Capture the cell that displays the provided text and extract its (X, Y) central coordinate. 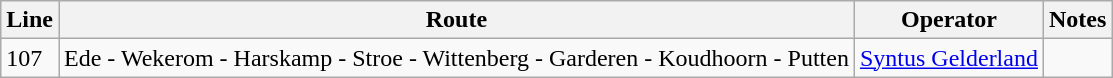
Line (30, 20)
Syntus Gelderland (948, 58)
107 (30, 58)
Ede - Wekerom - Harskamp - Stroe - Wittenberg - Garderen - Koudhoorn - Putten (456, 58)
Route (456, 20)
Notes (1077, 20)
Operator (948, 20)
